Find where the given text appears and provide that cell's center as (X, Y) coordinate. 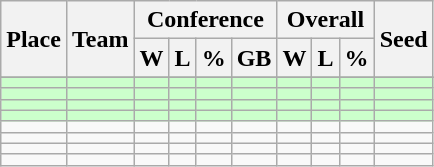
GB (254, 58)
Seed (404, 39)
Place (34, 39)
Overall (326, 20)
Team (100, 39)
Conference (206, 20)
